Identify which cell holds the provided text, then report its (x, y) central coordinate. 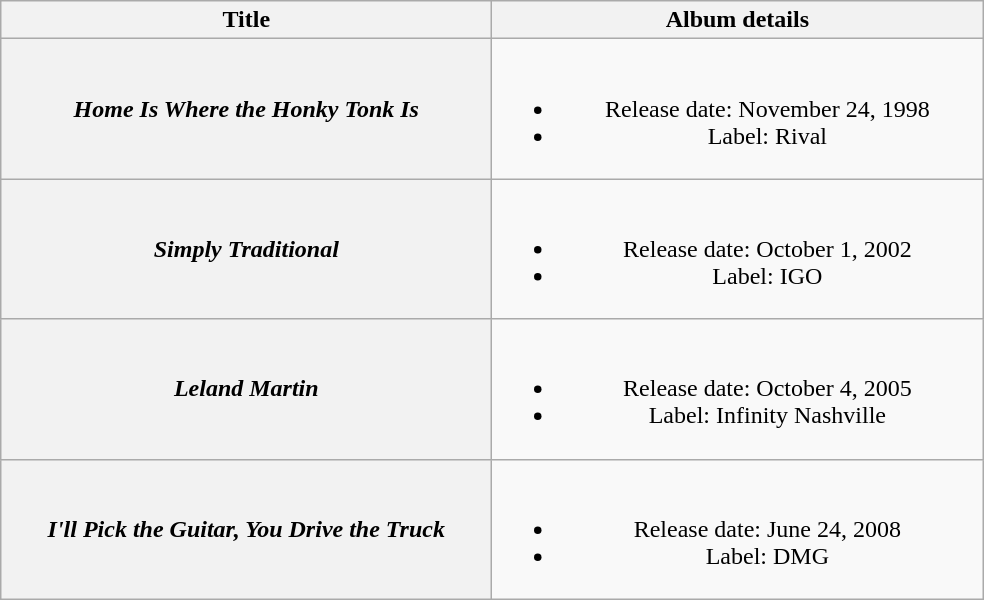
Title (246, 20)
Album details (738, 20)
Release date: November 24, 1998Label: Rival (738, 109)
Leland Martin (246, 389)
Home Is Where the Honky Tonk Is (246, 109)
Release date: June 24, 2008Label: DMG (738, 529)
Release date: October 4, 2005Label: Infinity Nashville (738, 389)
I'll Pick the Guitar, You Drive the Truck (246, 529)
Release date: October 1, 2002Label: IGO (738, 249)
Simply Traditional (246, 249)
